Locate the cell with the specified text and output its (x, y) center coordinate. 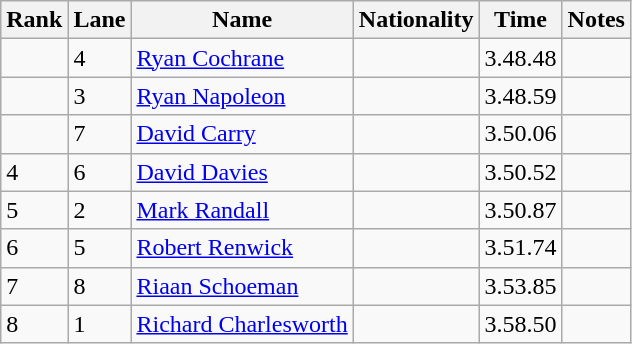
3.53.85 (520, 286)
3.58.50 (520, 324)
2 (100, 210)
Riaan Schoeman (242, 286)
Nationality (416, 20)
3 (100, 96)
Ryan Napoleon (242, 96)
David Carry (242, 134)
Rank (34, 20)
3.48.48 (520, 58)
Time (520, 20)
Robert Renwick (242, 248)
3.50.87 (520, 210)
Ryan Cochrane (242, 58)
Lane (100, 20)
3.50.06 (520, 134)
3.50.52 (520, 172)
3.51.74 (520, 248)
Richard Charlesworth (242, 324)
1 (100, 324)
Notes (596, 20)
David Davies (242, 172)
Mark Randall (242, 210)
Name (242, 20)
3.48.59 (520, 96)
